Locate the cell with the specified text and output its (x, y) center coordinate. 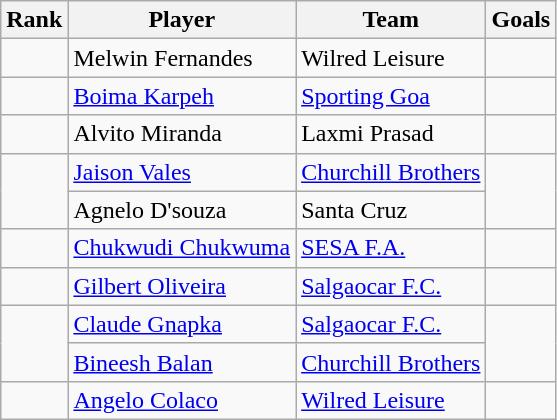
Angelo Colaco (182, 400)
Team (391, 20)
Jaison Vales (182, 172)
Claude Gnapka (182, 324)
Laxmi Prasad (391, 134)
Santa Cruz (391, 210)
Bineesh Balan (182, 362)
SESA F.A. (391, 248)
Alvito Miranda (182, 134)
Sporting Goa (391, 96)
Melwin Fernandes (182, 58)
Goals (521, 20)
Boima Karpeh (182, 96)
Agnelo D'souza (182, 210)
Rank (34, 20)
Player (182, 20)
Gilbert Oliveira (182, 286)
Chukwudi Chukwuma (182, 248)
